Detect which cell encompasses the target text, then output its [X, Y] center coordinate. 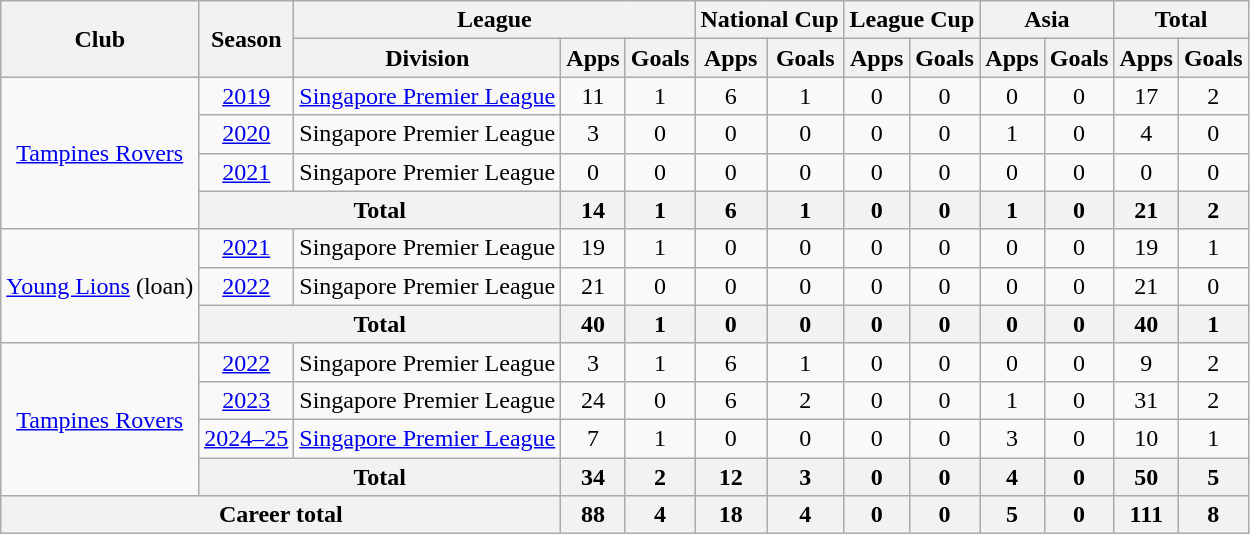
League Cup [912, 20]
9 [1146, 362]
Club [100, 39]
2023 [246, 400]
Division [428, 58]
League [494, 20]
50 [1146, 477]
18 [731, 515]
31 [1146, 400]
34 [593, 477]
Young Lions (loan) [100, 286]
88 [593, 515]
National Cup [770, 20]
10 [1146, 438]
111 [1146, 515]
Asia [1047, 20]
2019 [246, 96]
Season [246, 39]
2024–25 [246, 438]
11 [593, 96]
14 [593, 210]
Career total [281, 515]
2020 [246, 134]
17 [1146, 96]
24 [593, 400]
8 [1213, 515]
7 [593, 438]
12 [731, 477]
